Determine the [x, y] coordinate at the center of the cell enclosing the given text.  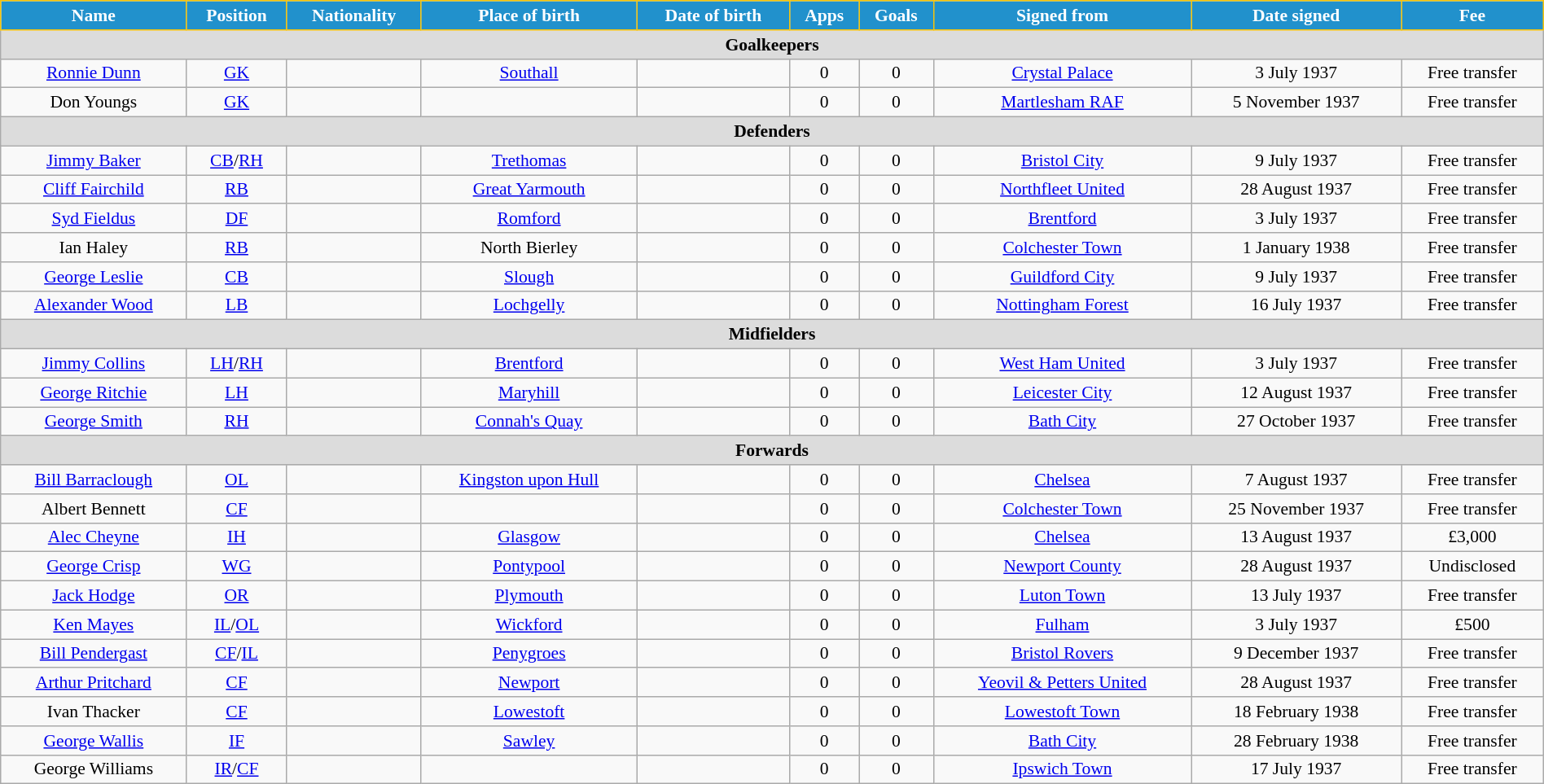
Newport [529, 683]
Penygroes [529, 654]
George Ritchie [94, 392]
Ronnie Dunn [94, 73]
Kingston upon Hull [529, 480]
18 February 1938 [1296, 712]
Midfielders [772, 335]
Don Youngs [94, 103]
LB [236, 305]
Albert Bennett [94, 509]
Syd Fieldus [94, 219]
Pontypool [529, 567]
RH [236, 422]
Jimmy Baker [94, 160]
Luton Town [1062, 596]
CB/RH [236, 160]
George Crisp [94, 567]
Bristol City [1062, 160]
Bristol Rovers [1062, 654]
Undisclosed [1472, 567]
Name [94, 15]
1 January 1938 [1296, 247]
Maryhill [529, 392]
Defenders [772, 132]
Ken Mayes [94, 624]
Fulham [1062, 624]
Fee [1472, 15]
Position [236, 15]
North Bierley [529, 247]
Arthur Pritchard [94, 683]
7 August 1937 [1296, 480]
Apps [824, 15]
5 November 1937 [1296, 103]
LH [236, 392]
Bill Pendergast [94, 654]
25 November 1937 [1296, 509]
17 July 1937 [1296, 769]
Signed from [1062, 15]
Crystal Palace [1062, 73]
Leicester City [1062, 392]
Trethomas [529, 160]
9 December 1937 [1296, 654]
Great Yarmouth [529, 190]
WG [236, 567]
DF [236, 219]
£3,000 [1472, 537]
Newport County [1062, 567]
Cliff Fairchild [94, 190]
IF [236, 741]
13 July 1937 [1296, 596]
West Ham United [1062, 364]
IH [236, 537]
Jack Hodge [94, 596]
Goals [897, 15]
CB [236, 277]
Ivan Thacker [94, 712]
Lowestoft [529, 712]
Sawley [529, 741]
Goalkeepers [772, 45]
Connah's Quay [529, 422]
Nottingham Forest [1062, 305]
George Leslie [94, 277]
Bill Barraclough [94, 480]
Yeovil & Petters United [1062, 683]
IL/OL [236, 624]
Northfleet United [1062, 190]
Nationality [353, 15]
LH/RH [236, 364]
Jimmy Collins [94, 364]
Date signed [1296, 15]
OR [236, 596]
OL [236, 480]
Forwards [772, 451]
Southall [529, 73]
Guildford City [1062, 277]
Glasgow [529, 537]
IR/CF [236, 769]
Date of birth [713, 15]
27 October 1937 [1296, 422]
Alexander Wood [94, 305]
Plymouth [529, 596]
Alec Cheyne [94, 537]
Ipswich Town [1062, 769]
Romford [529, 219]
13 August 1937 [1296, 537]
Wickford [529, 624]
George Williams [94, 769]
£500 [1472, 624]
CF/IL [236, 654]
Slough [529, 277]
George Smith [94, 422]
Place of birth [529, 15]
Lowestoft Town [1062, 712]
Lochgelly [529, 305]
George Wallis [94, 741]
16 July 1937 [1296, 305]
28 February 1938 [1296, 741]
Ian Haley [94, 247]
Martlesham RAF [1062, 103]
12 August 1937 [1296, 392]
